Search for the cell housing the specified text and yield its (x, y) center coordinate. 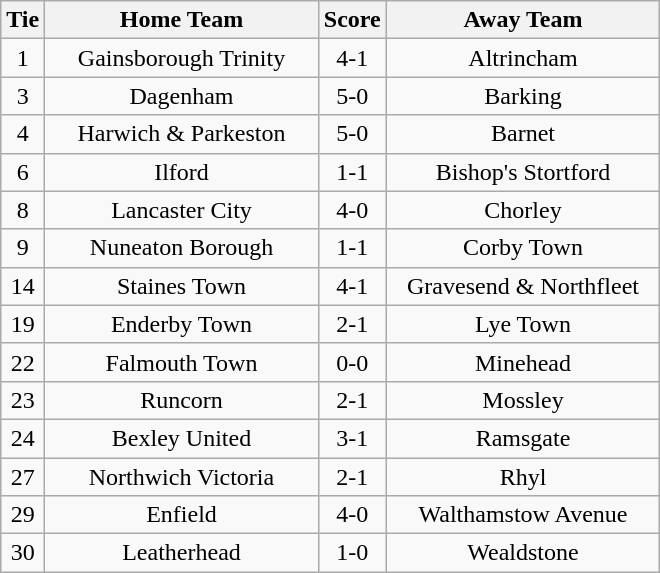
Runcorn (182, 400)
Walthamstow Avenue (523, 515)
Away Team (523, 20)
30 (23, 553)
Enfield (182, 515)
Harwich & Parkeston (182, 134)
Bishop's Stortford (523, 172)
Ilford (182, 172)
Mossley (523, 400)
4 (23, 134)
Score (352, 20)
Dagenham (182, 96)
3 (23, 96)
22 (23, 362)
Gainsborough Trinity (182, 58)
Nuneaton Borough (182, 248)
19 (23, 324)
Leatherhead (182, 553)
1-0 (352, 553)
Bexley United (182, 438)
Tie (23, 20)
9 (23, 248)
23 (23, 400)
Wealdstone (523, 553)
Staines Town (182, 286)
Chorley (523, 210)
Barnet (523, 134)
Lancaster City (182, 210)
Enderby Town (182, 324)
Barking (523, 96)
1 (23, 58)
6 (23, 172)
8 (23, 210)
14 (23, 286)
Rhyl (523, 477)
27 (23, 477)
Ramsgate (523, 438)
Minehead (523, 362)
Corby Town (523, 248)
Altrincham (523, 58)
3-1 (352, 438)
0-0 (352, 362)
Lye Town (523, 324)
Falmouth Town (182, 362)
Northwich Victoria (182, 477)
Home Team (182, 20)
Gravesend & Northfleet (523, 286)
29 (23, 515)
24 (23, 438)
